For the text-containing cell, return its midpoint in [X, Y] coordinate format. 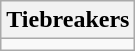
Tiebreakers [68, 20]
